Pinpoint the cell where the given text exists, returning its (x, y) midpoint coordinate. 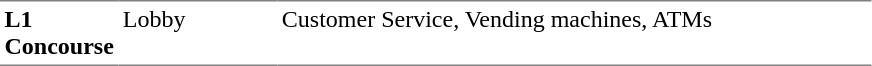
Lobby (198, 33)
Customer Service, Vending machines, ATMs (574, 33)
L1Concourse (59, 33)
